Output the (X, Y) coordinate of the center of the cell containing the given text.  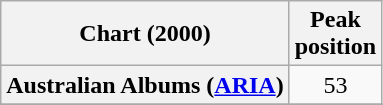
53 (335, 85)
Peakposition (335, 34)
Australian Albums (ARIA) (145, 85)
Chart (2000) (145, 34)
